Extract the (X, Y) coordinate from the center of the cell holding the provided text.  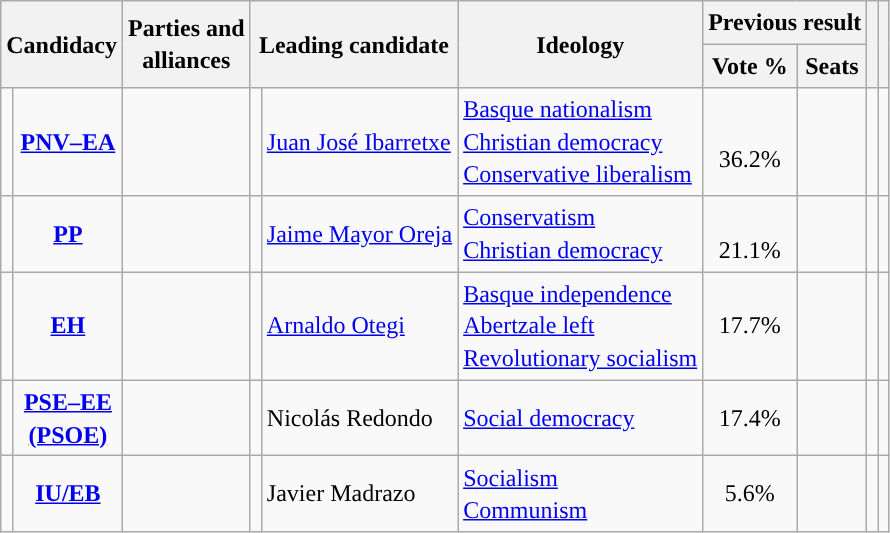
Basque independenceAbertzale leftRevolutionary socialism (580, 326)
5.6% (750, 494)
Seats (832, 66)
Previous result (785, 22)
EH (68, 326)
PP (68, 234)
Ideology (580, 44)
Javier Madrazo (359, 494)
Juan José Ibarretxe (359, 142)
17.7% (750, 326)
Nicolás Redondo (359, 418)
SocialismCommunism (580, 494)
Basque nationalismChristian democracyConservative liberalism (580, 142)
ConservatismChristian democracy (580, 234)
Arnaldo Otegi (359, 326)
Social democracy (580, 418)
PSE–EE(PSOE) (68, 418)
IU/EB (68, 494)
Leading candidate (354, 44)
36.2% (750, 142)
Vote % (750, 66)
Parties andalliances (187, 44)
Jaime Mayor Oreja (359, 234)
21.1% (750, 234)
Candidacy (62, 44)
17.4% (750, 418)
PNV–EA (68, 142)
